Determine the (X, Y) coordinate at the center of the cell enclosing the given text.  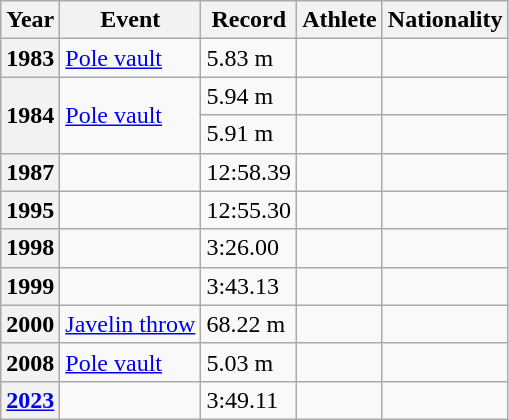
3:26.00 (249, 248)
5.91 m (249, 134)
Year (30, 20)
1999 (30, 286)
12:55.30 (249, 210)
Athlete (340, 20)
Event (130, 20)
5.03 m (249, 362)
3:43.13 (249, 286)
12:58.39 (249, 172)
1984 (30, 115)
1987 (30, 172)
5.94 m (249, 96)
5.83 m (249, 58)
Record (249, 20)
1983 (30, 58)
Nationality (445, 20)
1998 (30, 248)
68.22 m (249, 324)
1995 (30, 210)
Javelin throw (130, 324)
2000 (30, 324)
2023 (30, 400)
2008 (30, 362)
3:49.11 (249, 400)
